Scan for the cell matching the given text and deliver its [X, Y] coordinate at center. 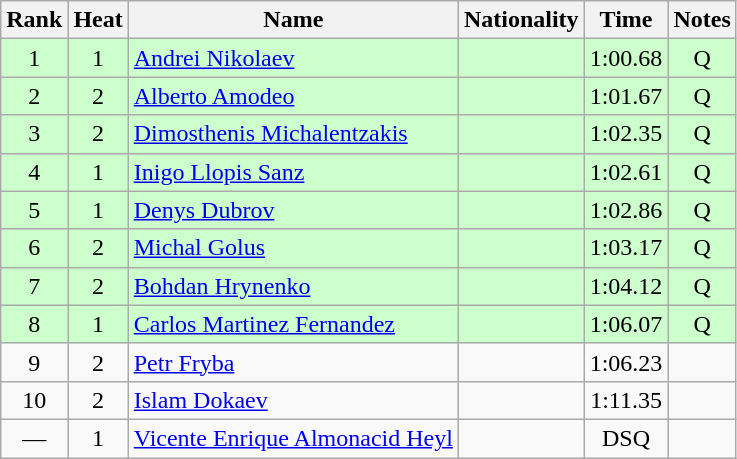
Notes [702, 20]
1:01.67 [626, 96]
Name [293, 20]
1:06.07 [626, 324]
1:04.12 [626, 286]
1:06.23 [626, 362]
1:02.86 [626, 210]
1:00.68 [626, 58]
Time [626, 20]
6 [34, 248]
Andrei Nikolaev [293, 58]
1:11.35 [626, 400]
Petr Fryba [293, 362]
DSQ [626, 438]
Carlos Martinez Fernandez [293, 324]
Heat [98, 20]
8 [34, 324]
9 [34, 362]
Dimosthenis Michalentzakis [293, 134]
Denys Dubrov [293, 210]
— [34, 438]
4 [34, 172]
Nationality [521, 20]
1:02.35 [626, 134]
1:02.61 [626, 172]
Michal Golus [293, 248]
Alberto Amodeo [293, 96]
Islam Dokaev [293, 400]
Bohdan Hrynenko [293, 286]
Rank [34, 20]
1:03.17 [626, 248]
7 [34, 286]
Inigo Llopis Sanz [293, 172]
5 [34, 210]
3 [34, 134]
10 [34, 400]
Vicente Enrique Almonacid Heyl [293, 438]
